Determine the [x, y] coordinate at the center of the cell enclosing the given text.  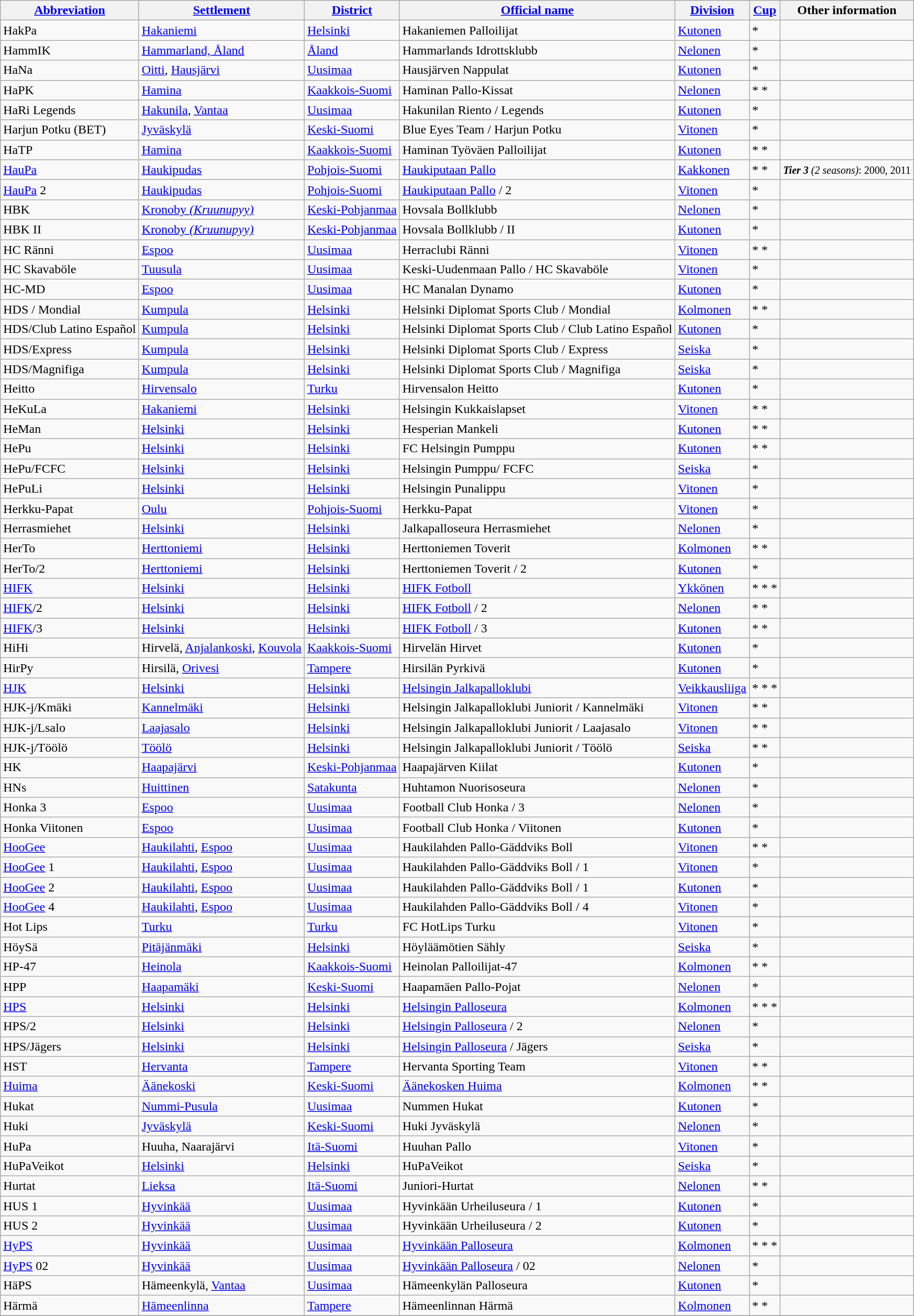
HIFK Fotboll / 2 [537, 608]
FC Helsingin Pumppu [537, 449]
Abbreviation [70, 10]
HIFK Fotboll [537, 588]
HJK-j/Kmäki [70, 708]
HDS/Club Latino Español [70, 329]
HNs [70, 787]
HPS/Jägers [70, 1046]
HyPS 02 [70, 1266]
Ykkönen [712, 588]
Football Club Honka / Viitonen [537, 827]
HBK II [70, 229]
Herraclubi Ränni [537, 250]
Hirvelän Hirvet [537, 648]
Honka 3 [70, 807]
Hammarland, Åland [221, 50]
Oitti, Hausjärvi [221, 70]
HeMan [70, 429]
HauPa 2 [70, 189]
HUS 2 [70, 1226]
Haminan Työväen Palloilijat [537, 150]
HPS [70, 1007]
Tuusula [221, 270]
Helsingin Jalkapalloklubi Juniorit / Töölö [537, 748]
Åland [352, 50]
Hyvinkään Urheiluseura / 2 [537, 1226]
HDS/Magnifiga [70, 369]
Helsingin Palloseura [537, 1007]
HaNa [70, 70]
Satakunta [352, 787]
HIFK Fotboll / 3 [537, 628]
Helsingin Jalkapalloklubi Juniorit / Kannelmäki [537, 708]
Veikkausliiga [712, 688]
Huhtamon Nuorisoseura [537, 787]
HöySä [70, 947]
Hakunilan Riento / Legends [537, 110]
Heinolan Palloilijat-47 [537, 967]
Hervanta Sporting Team [537, 1066]
Lieksa [221, 1186]
Helsinki Diplomat Sports Club / Magnifiga [537, 369]
Heitto [70, 389]
Nummi-Pusula [221, 1106]
Haukilahden Pallo-Gäddviks Boll [537, 847]
Juniori-Hurtat [537, 1186]
Hämeenlinna [221, 1306]
HDS / Mondial [70, 309]
HC Skavaböle [70, 270]
Oulu [221, 508]
HirPy [70, 668]
Herttoniemen Toverit / 2 [537, 568]
HePu/FCFC [70, 469]
Hämeenlinnan Härmä [537, 1306]
Hyvinkään Palloseura [537, 1246]
Hot Lips [70, 927]
Helsingin Kukkaislapset [537, 409]
Hyvinkään Palloseura / 02 [537, 1266]
HiHi [70, 648]
Helsingin Punalippu [537, 488]
Helsingin Pumppu/ FCFC [537, 469]
HC Manalan Dynamo [537, 289]
Äänekoski [221, 1086]
Nummen Hukat [537, 1106]
Division [712, 10]
Huuha, Naarajärvi [221, 1146]
Haapamäki [221, 987]
Hurtat [70, 1186]
Härmä [70, 1306]
Kakkonen [712, 170]
Huittinen [221, 787]
Huima [70, 1086]
HC-MD [70, 289]
HUS 1 [70, 1206]
Jalkapalloseura Herrasmiehet [537, 528]
HakPa [70, 30]
Laajasalo [221, 728]
Haukiputaan Pallo [537, 170]
Höyläämötien Sähly [537, 947]
Harjun Potku (BET) [70, 130]
Herrasmiehet [70, 528]
Settlement [221, 10]
Hakaniemen Palloilijat [537, 30]
Hämeenkylän Palloseura [537, 1286]
HaRi Legends [70, 110]
HBK [70, 209]
Hämeenkylä, Vantaa [221, 1286]
HeKuLa [70, 409]
Hukat [70, 1106]
HammIK [70, 50]
HP-47 [70, 967]
Hovsala Bollklubb [537, 209]
Helsingin Palloseura / Jägers [537, 1046]
Huuhan Pallo [537, 1146]
HerTo [70, 548]
Helsingin Jalkapalloklubi [537, 688]
Haapamäen Pallo-Pojat [537, 987]
Helsingin Jalkapalloklubi Juniorit / Laajasalo [537, 728]
Hirvensalo [221, 389]
HerTo/2 [70, 568]
Hesperian Mankeli [537, 429]
Pitäjänmäki [221, 947]
Hirsilä, Orivesi [221, 668]
Töölö [221, 748]
Hovsala Bollklubb / II [537, 229]
Haminan Pallo-Kissat [537, 90]
HauPa [70, 170]
Hirvensalon Heitto [537, 389]
HJK [70, 688]
HST [70, 1066]
HDS/Express [70, 349]
Helsinki Diplomat Sports Club / Mondial [537, 309]
HPP [70, 987]
Haukiputaan Pallo / 2 [537, 189]
Helsinki Diplomat Sports Club / Express [537, 349]
HäPS [70, 1286]
Cup [764, 10]
Äänekosken Huima [537, 1086]
HJK-j/Lsalo [70, 728]
HuPa [70, 1146]
Keski-Uudenmaan Pallo / HC Skavaböle [537, 270]
HIFK/2 [70, 608]
HK [70, 767]
Football Club Honka / 3 [537, 807]
HaPK [70, 90]
HaTP [70, 150]
HooGee [70, 847]
Tier 3 (2 seasons): 2000, 2011 [847, 170]
HJK-j/Töölö [70, 748]
FC HotLips Turku [537, 927]
Hervanta [221, 1066]
Official name [537, 10]
Hakunila, Vantaa [221, 110]
Kannelmäki [221, 708]
HooGee 1 [70, 867]
Honka Viitonen [70, 827]
HC Ränni [70, 250]
Hyvinkään Urheiluseura / 1 [537, 1206]
Huki Jyväskylä [537, 1126]
Hirvelä, Anjalankoski, Kouvola [221, 648]
Hirsilän Pyrkivä [537, 668]
HooGee 2 [70, 887]
Huki [70, 1126]
Helsingin Palloseura / 2 [537, 1027]
Helsinki Diplomat Sports Club / Club Latino Español [537, 329]
HePu [70, 449]
Haapajärven Kiilat [537, 767]
HooGee 4 [70, 907]
District [352, 10]
Herttoniemen Toverit [537, 548]
HyPS [70, 1246]
Blue Eyes Team / Harjun Potku [537, 130]
Heinola [221, 967]
Other information [847, 10]
HPS/2 [70, 1027]
Hammarlands Idrottsklubb [537, 50]
Hausjärven Nappulat [537, 70]
HIFK [70, 588]
HIFK/3 [70, 628]
Haukilahden Pallo-Gäddviks Boll / 4 [537, 907]
HePuLi [70, 488]
Haapajärvi [221, 767]
